Extract the [x, y] coordinate from the center of the cell holding the provided text.  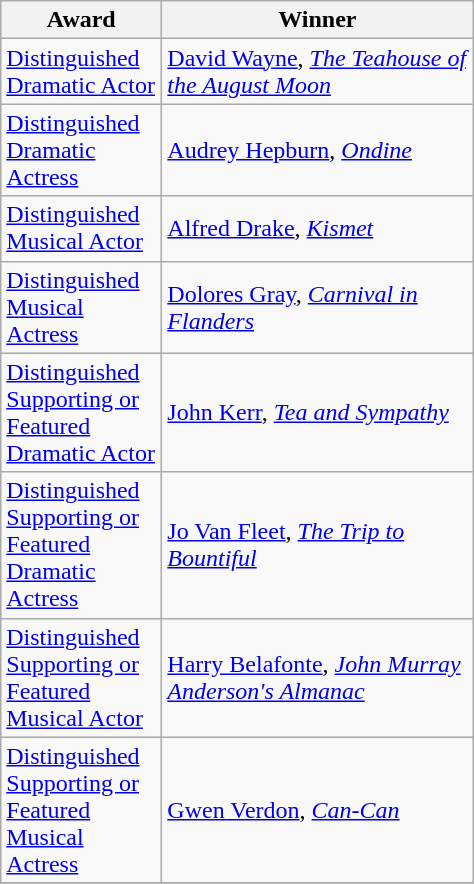
Winner [318, 20]
Distinguished Supporting or Featured Musical Actress [82, 810]
Distinguished Musical Actress [82, 307]
Distinguished Musical Actor [82, 228]
Gwen Verdon, Can-Can [318, 810]
Jo Van Fleet, The Trip to Bountiful [318, 545]
Distinguished Dramatic Actor [82, 72]
Audrey Hepburn, Ondine [318, 150]
Harry Belafonte, John Murray Anderson's Almanac [318, 678]
Distinguished Dramatic Actress [82, 150]
Alfred Drake, Kismet [318, 228]
Distinguished Supporting or Featured Musical Actor [82, 678]
Distinguished Supporting or Featured Dramatic Actor [82, 412]
David Wayne, The Teahouse of the August Moon [318, 72]
Award [82, 20]
Distinguished Supporting or Featured Dramatic Actress [82, 545]
John Kerr, Tea and Sympathy [318, 412]
Dolores Gray, Carnival in Flanders [318, 307]
